Return the [X, Y] coordinate for the center point of the cell that contains the specified text.  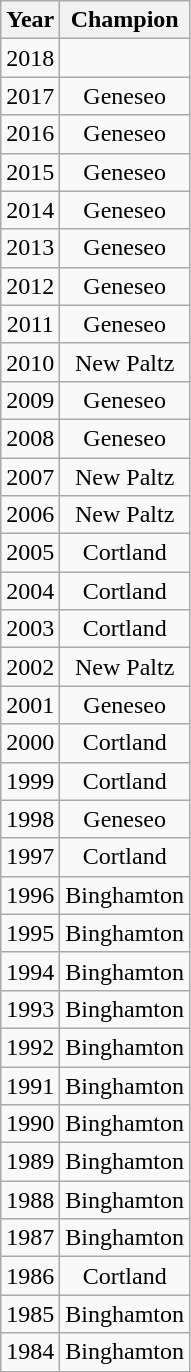
2005 [30, 553]
1989 [30, 1162]
1986 [30, 1276]
1990 [30, 1124]
2014 [30, 210]
1992 [30, 1047]
2011 [30, 324]
2017 [30, 96]
2002 [30, 667]
1997 [30, 857]
1985 [30, 1314]
2003 [30, 629]
2012 [30, 286]
1996 [30, 895]
2000 [30, 743]
1991 [30, 1085]
2018 [30, 58]
Year [30, 20]
2009 [30, 400]
1987 [30, 1238]
1994 [30, 971]
2015 [30, 172]
1988 [30, 1200]
2013 [30, 248]
1999 [30, 781]
2016 [30, 134]
1984 [30, 1352]
2006 [30, 515]
2010 [30, 362]
2007 [30, 477]
Champion [125, 20]
2001 [30, 705]
2008 [30, 438]
1995 [30, 933]
1993 [30, 1009]
1998 [30, 819]
2004 [30, 591]
